Provide the (x, y) coordinate of the cell's center where the given text is located.  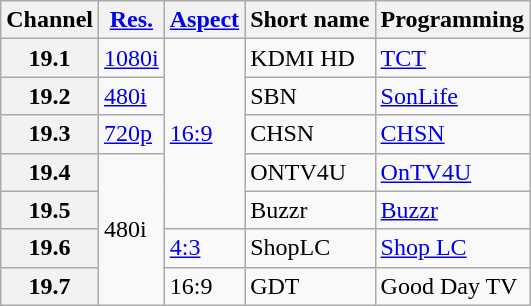
Shop LC (452, 248)
Programming (452, 20)
19.3 (50, 134)
720p (132, 134)
GDT (310, 286)
19.6 (50, 248)
ShopLC (310, 248)
KDMI HD (310, 58)
19.7 (50, 286)
TCT (452, 58)
ONTV4U (310, 172)
Good Day TV (452, 286)
Short name (310, 20)
SonLife (452, 96)
Channel (50, 20)
SBN (310, 96)
19.4 (50, 172)
19.2 (50, 96)
1080i (132, 58)
4:3 (204, 248)
19.5 (50, 210)
OnTV4U (452, 172)
Aspect (204, 20)
19.1 (50, 58)
Res. (132, 20)
